Determine the [X, Y] coordinate at the center of the cell enclosing the given text.  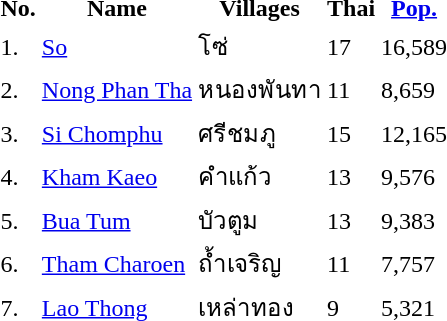
Bua Tum [116, 220]
บัวตูม [260, 220]
Si Chomphu [116, 133]
ศรีชมภู [260, 133]
คำแก้ว [260, 176]
17 [352, 46]
Nong Phan Tha [116, 90]
Kham Kaeo [116, 176]
ถ้ำเจริญ [260, 264]
Tham Charoen [116, 264]
หนองพันทา [260, 90]
So [116, 46]
15 [352, 133]
โซ่ [260, 46]
